Provide the (x, y) coordinate of the cell's center where the given text is located.  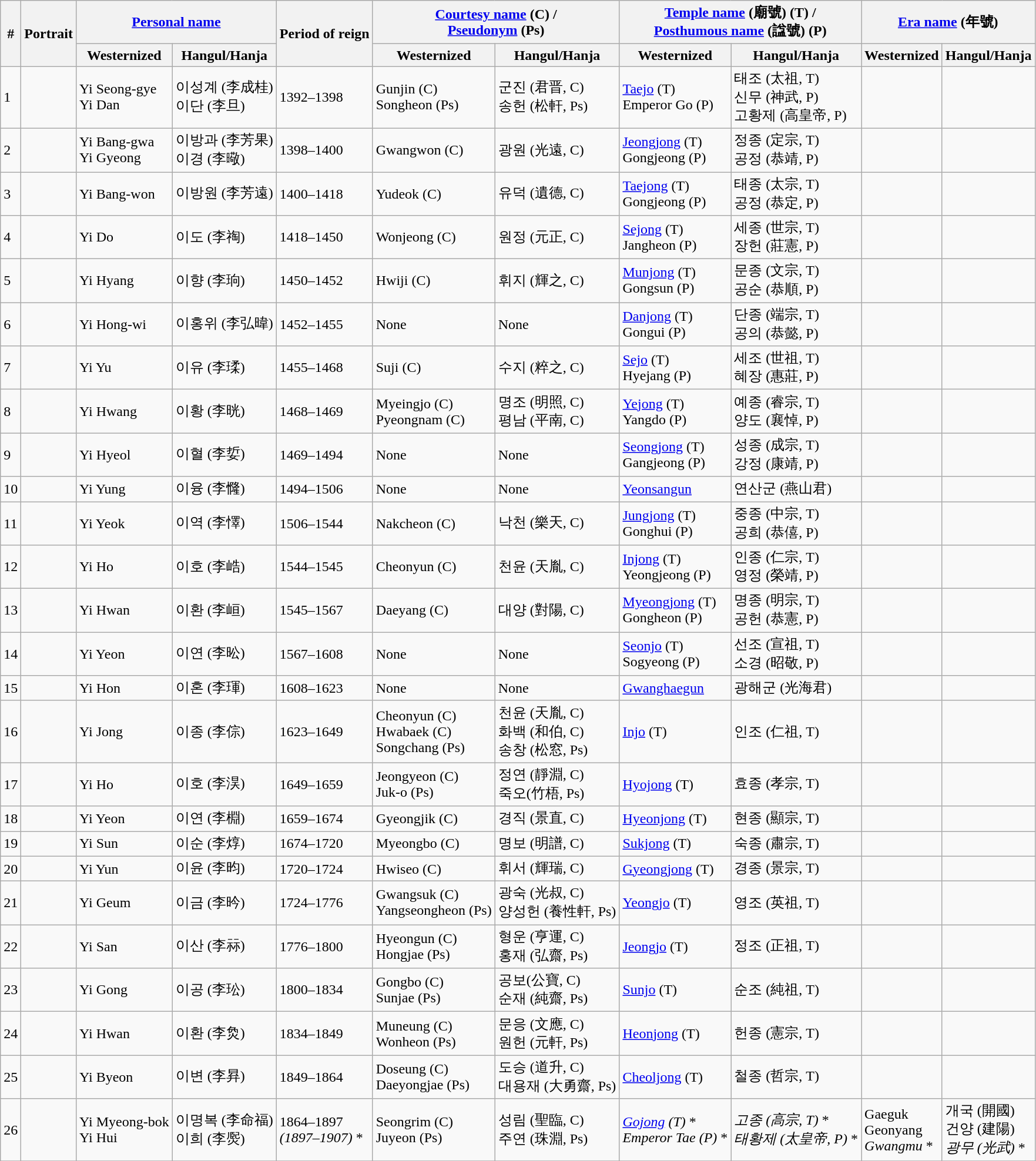
1392–1398 (324, 98)
이향 (李珦) (224, 281)
Heonjong (T) (675, 1034)
효종 (孝宗, T) (796, 784)
Personal name (176, 22)
Yi Seong-gyeYi Dan (124, 98)
Sejo (T)Hyejang (P) (675, 368)
이호 (李峼) (224, 567)
1418–1450 (324, 237)
명보 (明譜, C) (557, 844)
단종 (端宗, T)공의 (恭懿, P) (796, 324)
Yi Gong (124, 990)
Yi Sun (124, 844)
6 (11, 324)
Nakcheon (C) (434, 524)
형운 (亨運, C)홍재 (弘齋, Ps) (557, 947)
1469–1494 (324, 455)
명조 (明照, C)평남 (平南, C) (557, 411)
Gwanghaegun (675, 689)
Yi Yeok (124, 524)
세조 (世祖, T)혜장 (惠莊, P) (796, 368)
Yi Hwang (124, 411)
선조 (宣祖, T)소경 (昭敬, P) (796, 654)
Doseung (C)Daeyongjae (Ps) (434, 1077)
1800–1834 (324, 990)
# (11, 33)
Yi Yun (124, 868)
9 (11, 455)
Yi Jong (124, 732)
대양 (對陽, C) (557, 610)
7 (11, 368)
25 (11, 1077)
이방원 (李芳遠) (224, 193)
4 (11, 237)
Cheonyun (C)Hwabaek (C)Songchang (Ps) (434, 732)
Period of reign (324, 33)
Hyeonjong (T) (675, 819)
Seonjo (T)Sogyeong (P) (675, 654)
1659–1674 (324, 819)
인조 (仁祖, T) (796, 732)
2 (11, 150)
1834–1849 (324, 1034)
Munjong (T)Gongsun (P) (675, 281)
Cheoljong (T) (675, 1077)
Hwiji (C) (434, 281)
Gwangsuk (C)Yangseongheon (Ps) (434, 903)
1506–1544 (324, 524)
세종 (世宗, T)장헌 (莊憲, P) (796, 237)
Myeongjong (T)Gongheon (P) (675, 610)
1450–1452 (324, 281)
이명복 (李命福)이희 (李㷩) (224, 1130)
Yi Yung (124, 489)
이방과 (李芳果)이경 (李曔) (224, 150)
Seongjong (T)Gangjeong (P) (675, 455)
Injo (T) (675, 732)
20 (11, 868)
광원 (光遠, C) (557, 150)
Yi Geum (124, 903)
1724–1776 (324, 903)
Suji (C) (434, 368)
정연 (靜淵, C)죽오(竹梧, Ps) (557, 784)
이성계 (李成桂)이단 (李旦) (224, 98)
1400–1418 (324, 193)
Jeongjo (T) (675, 947)
Jungjong (T)Gonghui (P) (675, 524)
Injong (T)Yeongjeong (P) (675, 567)
수지 (粹之, C) (557, 368)
이환 (李烉) (224, 1034)
22 (11, 947)
이혈 (李娎) (224, 455)
성림 (聖臨, C)주연 (珠淵, Ps) (557, 1130)
Yi Bang-gwaYi Gyeong (124, 150)
헌종 (憲宗, T) (796, 1034)
Danjong (T)Gongui (P) (675, 324)
Yi Hyang (124, 281)
성종 (成宗, T)강정 (康靖, P) (796, 455)
21 (11, 903)
Gunjin (C)Songheon (Ps) (434, 98)
이변 (李昪) (224, 1077)
Temple name (廟號) (T) / Posthumous name (諡號) (P) (740, 22)
Seongrim (C)Juyeon (Ps) (434, 1130)
광숙 (光叔, C)양성헌 (養性軒, Ps) (557, 903)
이역 (李懌) (224, 524)
Yeongjo (T) (675, 903)
숙종 (肅宗, T) (796, 844)
Gaeguk Geonyang Gwangmu * (902, 1130)
19 (11, 844)
철종 (哲宗, T) (796, 1077)
Taejong (T)Gongjeong (P) (675, 193)
현종 (顯宗, T) (796, 819)
Jeongjong (T)Gongjeong (P) (675, 150)
태종 (太宗, T) 공정 (恭定, P) (796, 193)
1452–1455 (324, 324)
예종 (睿宗, T)양도 (襄悼, P) (796, 411)
낙천 (樂天, C) (557, 524)
이산 (李祘) (224, 947)
Yi Do (124, 237)
휘서 (輝瑞, C) (557, 868)
이황 (李晄) (224, 411)
Yi Bang-won (124, 193)
Gyeongjong (T) (675, 868)
Jeongyeon (C)Juk-o (Ps) (434, 784)
24 (11, 1034)
14 (11, 654)
이금 (李昑) (224, 903)
중종 (中宗, T)공희 (恭僖, P) (796, 524)
Hyeongun (C)Hongjae (Ps) (434, 947)
원정 (元正, C) (557, 237)
이종 (李倧) (224, 732)
1 (11, 98)
Yudeok (C) (434, 193)
인종 (仁宗, T)영정 (榮靖, P) (796, 567)
이유 (李瑈) (224, 368)
1567–1608 (324, 654)
Sukjong (T) (675, 844)
휘지 (輝之, C) (557, 281)
Yejong (T)Yangdo (P) (675, 411)
이공 (李玜) (224, 990)
문종 (文宗, T)공순 (恭順, P) (796, 281)
1455–1468 (324, 368)
이융 (李㦕) (224, 489)
1649–1659 (324, 784)
1776–1800 (324, 947)
경직 (景直, C) (557, 819)
도승 (道升, C)대용재 (大勇齋, Ps) (557, 1077)
Wonjeong (C) (434, 237)
Yi Hyeol (124, 455)
1545–1567 (324, 610)
개국 (開國) 건양 (建陽) 광무 (光武) * (988, 1130)
Yi Hong-wi (124, 324)
정종 (定宗, T) 공정 (恭靖, P) (796, 150)
이순 (李焞) (224, 844)
Myeongbo (C) (434, 844)
정조 (正祖, T) (796, 947)
Daeyang (C) (434, 610)
이도 (李祹) (224, 237)
1494–1506 (324, 489)
Cheonyun (C) (434, 567)
Sejong (T)Jangheon (P) (675, 237)
Portrait (49, 33)
1864–1897(1897–1907) * (324, 1130)
11 (11, 524)
이윤 (李昀) (224, 868)
Gwangwon (C) (434, 150)
5 (11, 281)
고종 (高宗, T) *태황제 (太皇帝, P) * (796, 1130)
13 (11, 610)
이호 (李淏) (224, 784)
이연 (李昖) (224, 654)
Yi Byeon (124, 1077)
순조 (純祖, T) (796, 990)
이환 (李峘) (224, 610)
18 (11, 819)
1849–1864 (324, 1077)
Yi San (124, 947)
8 (11, 411)
태조 (太祖, T)신무 (神武, P)고황제 (高皇帝, P) (796, 98)
16 (11, 732)
Yi Yu (124, 368)
유덕 (遺德, C) (557, 193)
광해군 (光海君) (796, 689)
이혼 (李琿) (224, 689)
영조 (英祖, T) (796, 903)
천윤 (天胤, C) (557, 567)
Gongbo (C)Sunjae (Ps) (434, 990)
3 (11, 193)
문응 (文應, C)원헌 (元軒, Ps) (557, 1034)
1468–1469 (324, 411)
15 (11, 689)
Gyeongjik (C) (434, 819)
명종 (明宗, T)공헌 (恭憲, P) (796, 610)
1608–1623 (324, 689)
Yi Hon (124, 689)
26 (11, 1130)
Era name (年號) (948, 22)
공보(公寶, C)순재 (純齋, Ps) (557, 990)
Courtesy name (C) /Pseudonym (Ps) (496, 22)
이연 (李棩) (224, 819)
Sunjo (T) (675, 990)
1674–1720 (324, 844)
Gojong (T) *Emperor Tae (P) * (675, 1130)
1398–1400 (324, 150)
17 (11, 784)
이홍위 (李弘暐) (224, 324)
12 (11, 567)
1623–1649 (324, 732)
Taejo (T)Emperor Go (P) (675, 98)
천윤 (天胤, C)화백 (和伯, C)송창 (松窓, Ps) (557, 732)
Hwiseo (C) (434, 868)
군진 (君晋, C)송헌 (松軒, Ps) (557, 98)
10 (11, 489)
Myeingjo (C)Pyeongnam (C) (434, 411)
1720–1724 (324, 868)
Hyojong (T) (675, 784)
연산군 (燕山君) (796, 489)
Yeonsangun (675, 489)
Muneung (C)Wonheon (Ps) (434, 1034)
1544–1545 (324, 567)
Yi Myeong-bokYi Hui (124, 1130)
경종 (景宗, T) (796, 868)
23 (11, 990)
